Determine the (x, y) coordinate at the center of the cell enclosing the given text.  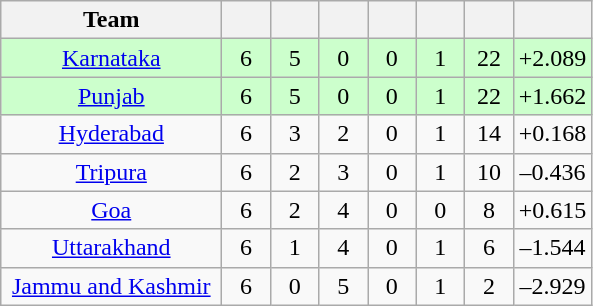
Uttarakhand (112, 248)
Team (112, 20)
Jammu and Kashmir (112, 286)
10 (490, 172)
14 (490, 134)
Tripura (112, 172)
Punjab (112, 96)
Hyderabad (112, 134)
+0.168 (552, 134)
Karnataka (112, 58)
8 (490, 210)
+2.089 (552, 58)
–2.929 (552, 286)
Goa (112, 210)
–0.436 (552, 172)
–1.544 (552, 248)
+0.615 (552, 210)
+1.662 (552, 96)
